Extract the (x, y) coordinate from the center of the cell holding the provided text.  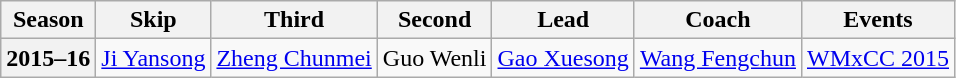
WMxCC 2015 (878, 58)
Lead (563, 20)
Gao Xuesong (563, 58)
Skip (154, 20)
Wang Fengchun (718, 58)
Events (878, 20)
Guo Wenli (434, 58)
Coach (718, 20)
Second (434, 20)
Third (294, 20)
2015–16 (48, 58)
Season (48, 20)
Ji Yansong (154, 58)
Zheng Chunmei (294, 58)
